Locate the cell with the specified text and output its (x, y) center coordinate. 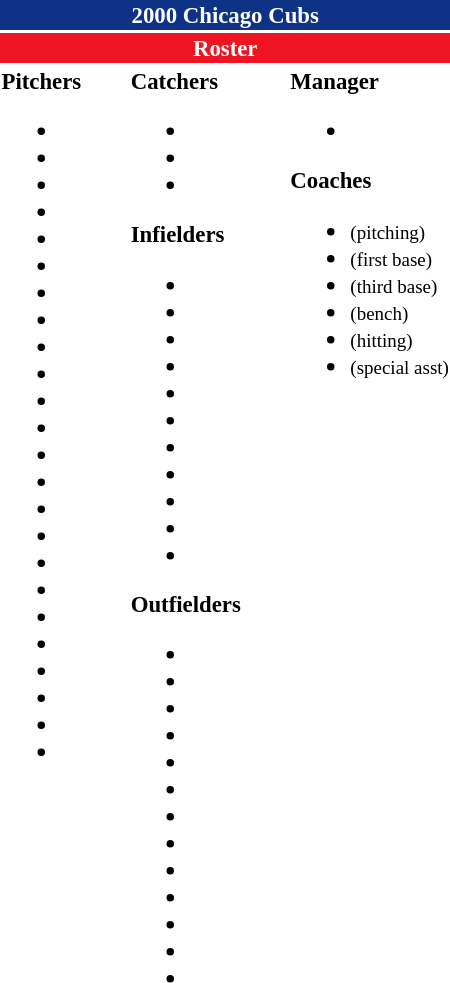
2000 Chicago Cubs (225, 15)
Roster (225, 48)
